Output the [X, Y] coordinate of the center of the cell containing the given text.  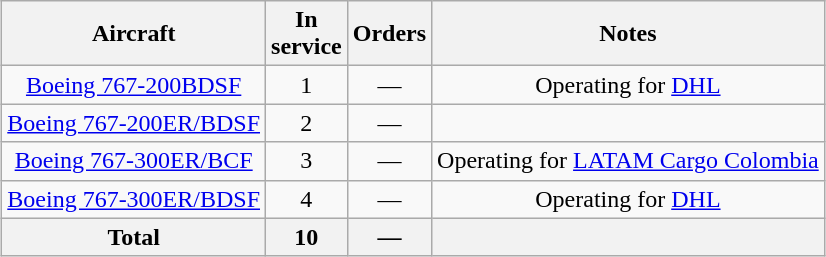
Boeing 767-200ER/BDSF [134, 123]
10 [307, 237]
Total [134, 237]
Operating for LATAM Cargo Colombia [628, 161]
4 [307, 199]
Inservice [307, 34]
Boeing 767-300ER/BDSF [134, 199]
3 [307, 161]
Aircraft [134, 34]
Boeing 767-300ER/BCF [134, 161]
2 [307, 123]
Boeing 767-200BDSF [134, 85]
1 [307, 85]
Notes [628, 34]
Orders [389, 34]
